Output the (X, Y) coordinate of the center of the cell containing the given text.  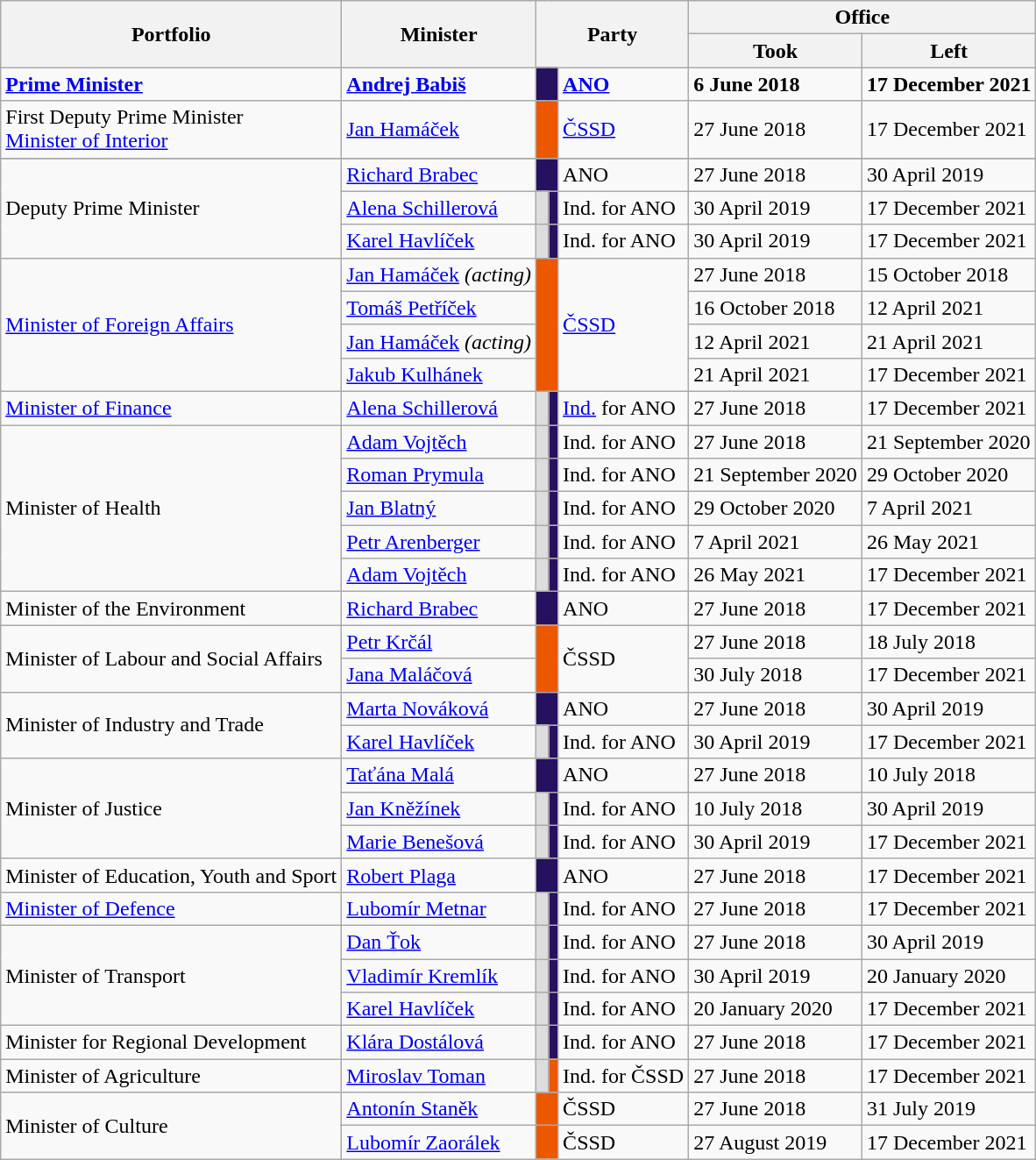
Dan Ťok (439, 942)
Minister of Defence (172, 908)
Klára Dostálová (439, 1043)
Jan Kněžínek (439, 808)
Vladimír Kremlík (439, 976)
30 July 2018 (776, 675)
Minister of Health (172, 508)
Minister (439, 34)
Ind. for ČSSD (624, 1076)
Petr Krčál (439, 642)
31 July 2019 (948, 1109)
Minister of Education, Youth and Sport (172, 875)
Party (612, 34)
6 June 2018 (776, 84)
Jakub Kulhánek (439, 374)
Antonín Staněk (439, 1109)
Jan Hamáček (439, 130)
Miroslav Toman (439, 1076)
18 July 2018 (948, 642)
Minister of Agriculture (172, 1076)
Deputy Prime Minister (172, 208)
Marie Benešová (439, 842)
Minister of Industry and Trade (172, 725)
Minister of Foreign Affairs (172, 324)
Jan Blatný (439, 509)
Minister of the Environment (172, 608)
Portfolio (172, 34)
Roman Prymula (439, 475)
Jana Maláčová (439, 675)
Office (862, 18)
Tomáš Petříček (439, 308)
Marta Nováková (439, 708)
Robert Plaga (439, 875)
Andrej Babiš (439, 84)
Taťána Malá (439, 775)
Minister of Justice (172, 808)
Petr Arenberger (439, 542)
Prime Minister (172, 84)
First Deputy Prime MinisterMinister of Interior (172, 130)
Minister of Culture (172, 1126)
Took (776, 51)
15 October 2018 (948, 274)
Minister for Regional Development (172, 1043)
Lubomír Zaorálek (439, 1142)
16 October 2018 (776, 308)
Lubomír Metnar (439, 908)
Left (948, 51)
Minister of Labour and Social Affairs (172, 658)
Minister of Transport (172, 975)
Minister of Finance (172, 408)
27 August 2019 (776, 1142)
